Locate the cell with the specified text and output its [X, Y] center coordinate. 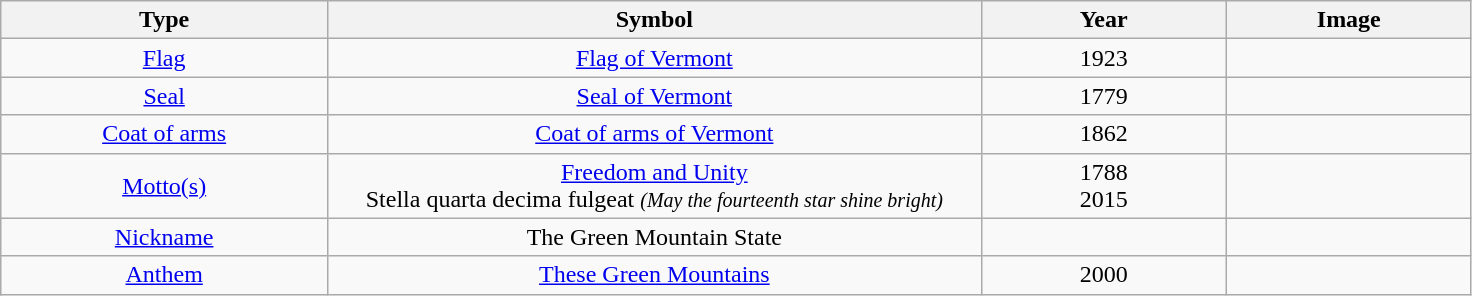
Year [1104, 20]
1923 [1104, 58]
Coat of arms [164, 134]
17882015 [1104, 186]
Flag of Vermont [655, 58]
2000 [1104, 275]
The Green Mountain State [655, 237]
Anthem [164, 275]
Freedom and UnityStella quarta decima fulgeat (May the fourteenth star shine bright) [655, 186]
1862 [1104, 134]
Seal of Vermont [655, 96]
1779 [1104, 96]
Type [164, 20]
Nickname [164, 237]
Flag [164, 58]
Coat of arms of Vermont [655, 134]
Seal [164, 96]
These Green Mountains [655, 275]
Symbol [655, 20]
Motto(s) [164, 186]
Image [1348, 20]
